From the cell containing the given text, extract its center point as (X, Y) coordinate. 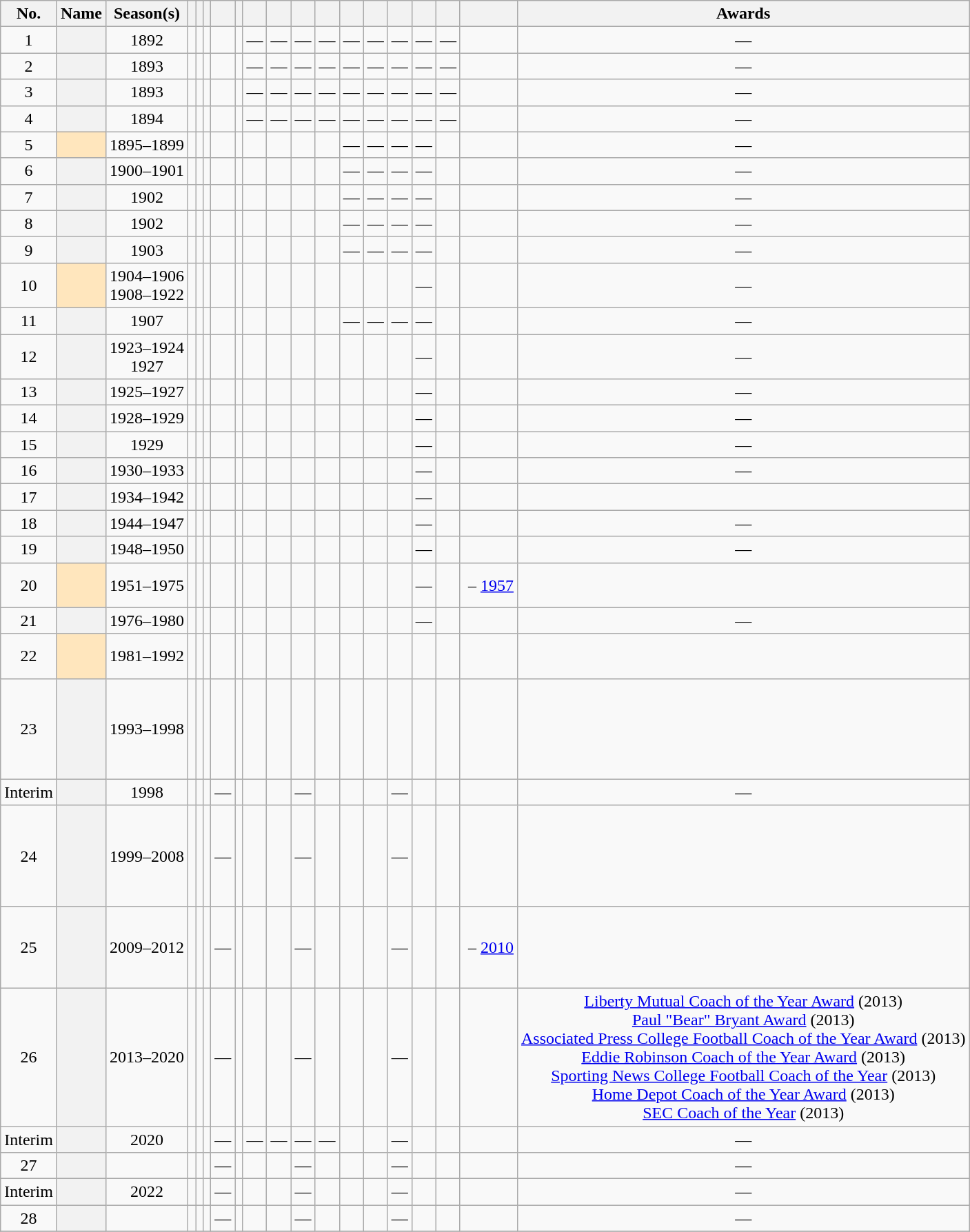
1993–1998 (146, 729)
1976–1980 (146, 620)
10 (29, 285)
1892 (146, 40)
1928–1929 (146, 418)
19 (29, 549)
2020 (146, 1140)
27 (29, 1166)
16 (29, 471)
1895–1899 (146, 145)
2022 (146, 1192)
Season(s) (146, 14)
20 (29, 585)
1981–1992 (146, 656)
1 (29, 40)
12 (29, 356)
– 1957 (488, 585)
21 (29, 620)
24 (29, 856)
13 (29, 392)
1999–2008 (146, 856)
1944–1947 (146, 523)
1929 (146, 445)
1951–1975 (146, 585)
1903 (146, 250)
14 (29, 418)
1900–1901 (146, 171)
1904–19061908–1922 (146, 285)
1948–1950 (146, 549)
7 (29, 197)
9 (29, 250)
1998 (146, 792)
11 (29, 321)
28 (29, 1218)
25 (29, 947)
23 (29, 729)
2 (29, 66)
4 (29, 119)
26 (29, 1057)
Name (81, 14)
1930–1933 (146, 471)
3 (29, 92)
Awards (743, 14)
5 (29, 145)
15 (29, 445)
18 (29, 523)
1934–1942 (146, 497)
No. (29, 14)
1925–1927 (146, 392)
1894 (146, 119)
1907 (146, 321)
6 (29, 171)
1923–19241927 (146, 356)
17 (29, 497)
2013–2020 (146, 1057)
– 2010 (488, 947)
8 (29, 223)
22 (29, 656)
2009–2012 (146, 947)
